Return (X, Y) of the center of cell containing provided text 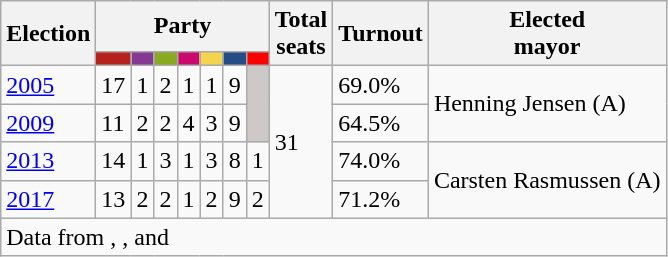
Election (48, 34)
4 (188, 123)
Turnout (381, 34)
Electedmayor (547, 34)
2013 (48, 161)
11 (114, 123)
8 (234, 161)
2017 (48, 199)
17 (114, 85)
74.0% (381, 161)
71.2% (381, 199)
2005 (48, 85)
Carsten Rasmussen (A) (547, 180)
64.5% (381, 123)
69.0% (381, 85)
14 (114, 161)
2009 (48, 123)
Henning Jensen (A) (547, 104)
Data from , , and (334, 237)
Party (182, 26)
13 (114, 199)
31 (301, 142)
Totalseats (301, 34)
